Determine the (x, y) coordinate at the center of the cell enclosing the given text.  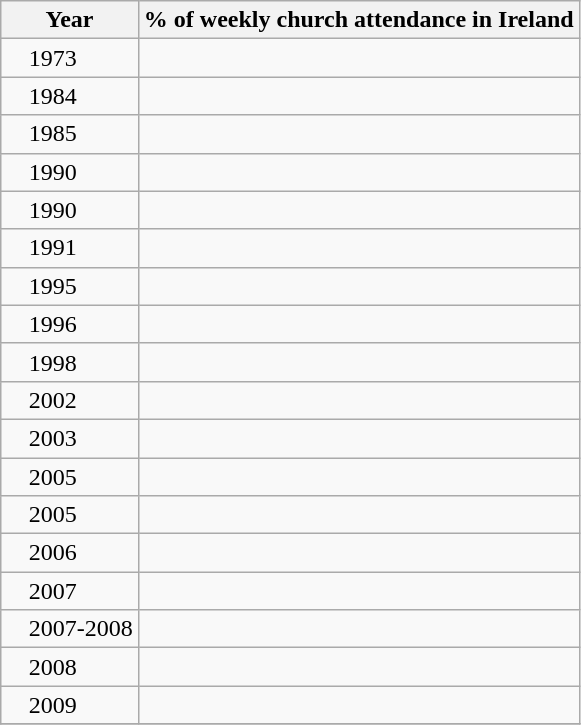
1984 (70, 96)
1985 (70, 134)
2002 (70, 400)
2003 (70, 438)
Year (70, 20)
2007 (70, 591)
1995 (70, 286)
2007-2008 (70, 629)
% of weekly church attendance in Ireland (358, 20)
2009 (70, 705)
1973 (70, 58)
1991 (70, 248)
2008 (70, 667)
1996 (70, 324)
1998 (70, 362)
2006 (70, 553)
